Scan for the cell matching the given text and deliver its (X, Y) coordinate at center. 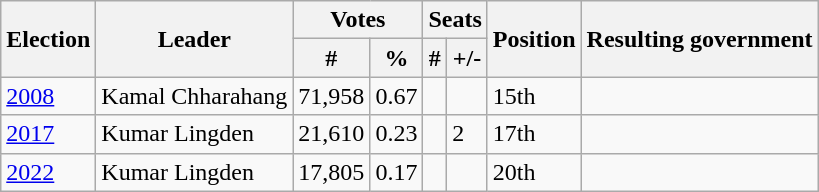
20th (534, 172)
0.67 (396, 96)
Position (534, 39)
Seats (455, 20)
17,805 (332, 172)
21,610 (332, 134)
2008 (48, 96)
% (396, 58)
Election (48, 39)
0.17 (396, 172)
2022 (48, 172)
15th (534, 96)
0.23 (396, 134)
2017 (48, 134)
17th (534, 134)
Leader (194, 39)
71,958 (332, 96)
Kamal Chharahang (194, 96)
+/- (468, 58)
Votes (358, 20)
2 (468, 134)
Resulting government (700, 39)
